Detect which cell encompasses the target text, then output its (X, Y) center coordinate. 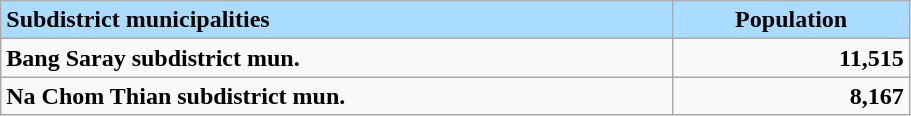
Population (791, 20)
Bang Saray subdistrict mun. (337, 58)
Subdistrict municipalities (337, 20)
Na Chom Thian subdistrict mun. (337, 96)
8,167 (791, 96)
11,515 (791, 58)
